Determine the [X, Y] coordinate at the center of the cell enclosing the given text.  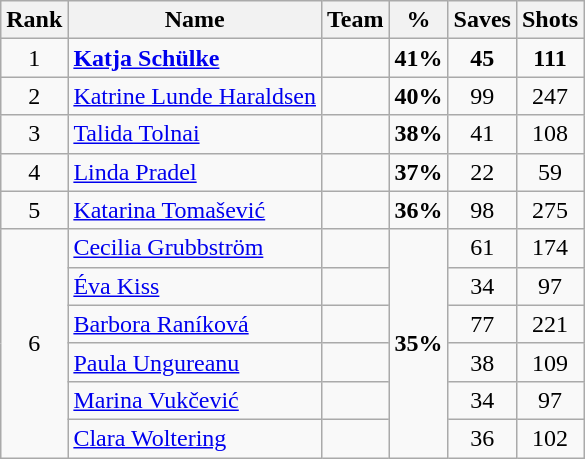
247 [550, 96]
102 [550, 438]
99 [482, 96]
Rank [34, 20]
Barbora Raníková [195, 324]
Marina Vukčević [195, 400]
Team [355, 20]
22 [482, 172]
Éva Kiss [195, 286]
275 [550, 210]
108 [550, 134]
77 [482, 324]
109 [550, 362]
2 [34, 96]
% [418, 20]
40% [418, 96]
36 [482, 438]
174 [550, 248]
Katja Schülke [195, 58]
45 [482, 58]
221 [550, 324]
37% [418, 172]
Clara Woltering [195, 438]
Paula Ungureanu [195, 362]
38% [418, 134]
41% [418, 58]
41 [482, 134]
Name [195, 20]
Katrine Lunde Haraldsen [195, 96]
98 [482, 210]
6 [34, 343]
1 [34, 58]
59 [550, 172]
38 [482, 362]
36% [418, 210]
Talida Tolnai [195, 134]
4 [34, 172]
61 [482, 248]
Saves [482, 20]
Shots [550, 20]
Cecilia Grubbström [195, 248]
35% [418, 343]
Linda Pradel [195, 172]
5 [34, 210]
111 [550, 58]
3 [34, 134]
Katarina Tomašević [195, 210]
